Search for the cell housing the specified text and yield its [x, y] center coordinate. 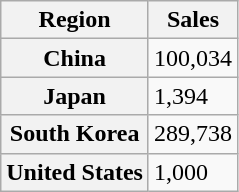
1,000 [192, 172]
Sales [192, 20]
Japan [75, 96]
South Korea [75, 134]
289,738 [192, 134]
Region [75, 20]
100,034 [192, 58]
1,394 [192, 96]
China [75, 58]
United States [75, 172]
